For the text-containing cell, return its midpoint in (x, y) coordinate format. 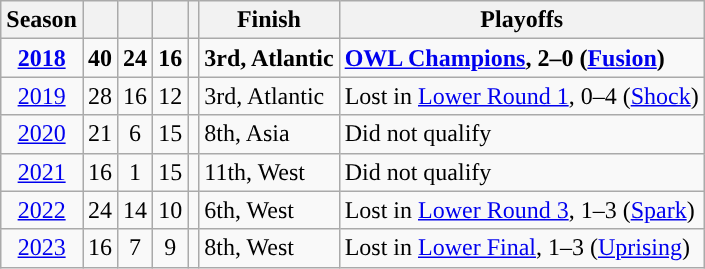
2020 (42, 134)
Lost in Lower Final, 1–3 (Uprising) (522, 248)
Lost in Lower Round 1, 0–4 (Shock) (522, 96)
Playoffs (522, 20)
12 (170, 96)
2018 (42, 58)
6 (136, 134)
8th, West (269, 248)
OWL Champions, 2–0 (Fusion) (522, 58)
2019 (42, 96)
40 (100, 58)
Finish (269, 20)
21 (100, 134)
2021 (42, 172)
Season (42, 20)
6th, West (269, 210)
28 (100, 96)
10 (170, 210)
14 (136, 210)
9 (170, 248)
Lost in Lower Round 3, 1–3 (Spark) (522, 210)
7 (136, 248)
11th, West (269, 172)
1 (136, 172)
2023 (42, 248)
8th, Asia (269, 134)
2022 (42, 210)
